From the cell containing the given text, extract its center point as [X, Y] coordinate. 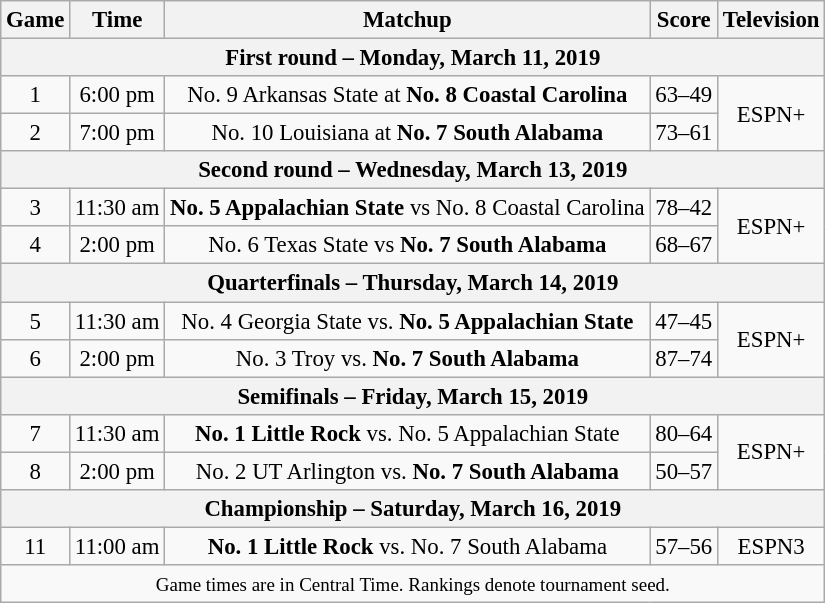
7 [36, 433]
No. 10 Louisiana at No. 7 South Alabama [408, 133]
No. 2 UT Arlington vs. No. 7 South Alabama [408, 471]
80–64 [684, 433]
8 [36, 471]
No. 3 Troy vs. No. 7 South Alabama [408, 358]
Time [118, 20]
50–57 [684, 471]
73–61 [684, 133]
ESPN3 [772, 546]
No. 6 Texas State vs No. 7 South Alabama [408, 245]
Quarterfinals – Thursday, March 14, 2019 [413, 283]
Game [36, 20]
63–49 [684, 95]
11 [36, 546]
Matchup [408, 20]
5 [36, 321]
57–56 [684, 546]
6 [36, 358]
4 [36, 245]
No. 1 Little Rock vs. No. 5 Appalachian State [408, 433]
No. 5 Appalachian State vs No. 8 Coastal Carolina [408, 208]
No. 9 Arkansas State at No. 8 Coastal Carolina [408, 95]
6:00 pm [118, 95]
1 [36, 95]
2 [36, 133]
Semifinals – Friday, March 15, 2019 [413, 396]
47–45 [684, 321]
Television [772, 20]
68–67 [684, 245]
3 [36, 208]
First round – Monday, March 11, 2019 [413, 58]
Second round – Wednesday, March 13, 2019 [413, 170]
87–74 [684, 358]
No. 1 Little Rock vs. No. 7 South Alabama [408, 546]
11:00 am [118, 546]
Game times are in Central Time. Rankings denote tournament seed. [413, 584]
Championship – Saturday, March 16, 2019 [413, 509]
7:00 pm [118, 133]
No. 4 Georgia State vs. No. 5 Appalachian State [408, 321]
Score [684, 20]
78–42 [684, 208]
